Find where the given text appears and provide that cell's center as [x, y] coordinate. 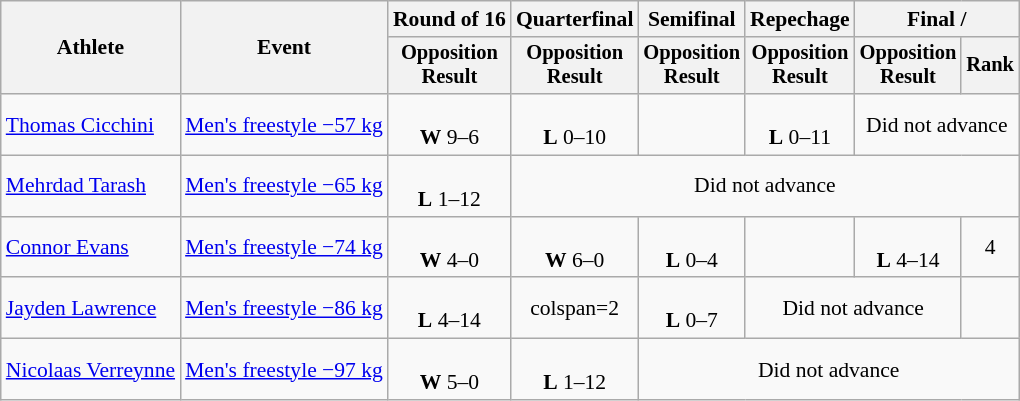
L 0–10 [575, 124]
Athlete [90, 48]
Final / [937, 19]
L 0–4 [692, 248]
Repechage [800, 19]
L 0–11 [800, 124]
Men's freestyle −57 kg [284, 124]
Nicolaas Verreynne [90, 370]
W 6–0 [575, 248]
4 [990, 248]
Semifinal [692, 19]
Rank [990, 66]
Men's freestyle −86 kg [284, 308]
Men's freestyle −97 kg [284, 370]
Mehrdad Tarash [90, 186]
Men's freestyle −65 kg [284, 186]
W 4–0 [450, 248]
L 0–7 [692, 308]
W 5–0 [450, 370]
Quarterfinal [575, 19]
Round of 16 [450, 19]
Men's freestyle −74 kg [284, 248]
Thomas Cicchini [90, 124]
Event [284, 48]
colspan=2 [575, 308]
W 9–6 [450, 124]
Connor Evans [90, 248]
Jayden Lawrence [90, 308]
